For the text-containing cell, return its midpoint in (X, Y) coordinate format. 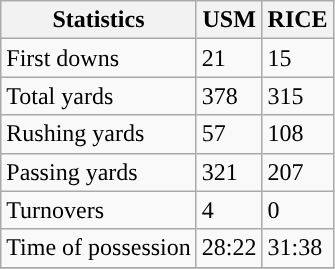
Statistics (99, 20)
0 (298, 210)
321 (229, 172)
378 (229, 96)
28:22 (229, 248)
57 (229, 134)
Passing yards (99, 172)
315 (298, 96)
207 (298, 172)
RICE (298, 20)
Turnovers (99, 210)
Rushing yards (99, 134)
First downs (99, 58)
21 (229, 58)
4 (229, 210)
15 (298, 58)
USM (229, 20)
Time of possession (99, 248)
31:38 (298, 248)
108 (298, 134)
Total yards (99, 96)
